Extract the (x, y) coordinate from the center of the cell holding the provided text.  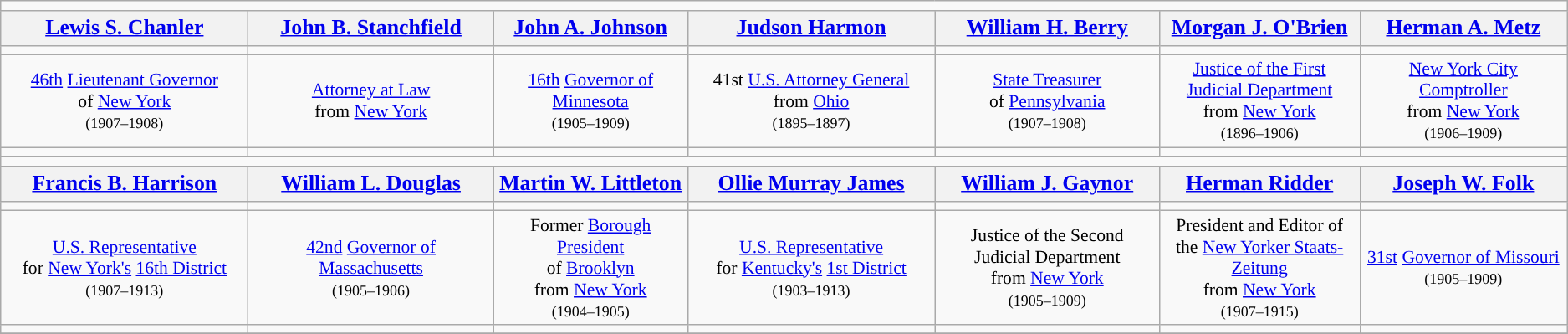
William J. Gaynor (1047, 184)
Attorney at Lawfrom New York (371, 101)
Judson Harmon (811, 28)
Lewis S. Chanler (125, 28)
U.S. Representativefor New York's 16th District(1907–1913) (125, 268)
Justice of the FirstJudicial Departmentfrom New York(1896–1906) (1259, 101)
New York City Comptrollerfrom New York(1906–1909) (1463, 101)
Ollie Murray James (811, 184)
46th Lieutenant Governorof New York(1907–1908) (125, 101)
John A. Johnson (590, 28)
Justice of the SecondJudicial Departmentfrom New York(1905–1909) (1047, 268)
Herman Ridder (1259, 184)
41st U.S. Attorney Generalfrom Ohio(1895–1897) (811, 101)
16th Governor of Minnesota(1905–1909) (590, 101)
U.S. Representativefor Kentucky's 1st District(1903–1913) (811, 268)
Morgan J. O'Brien (1259, 28)
Joseph W. Folk (1463, 184)
William L. Douglas (371, 184)
State Treasurerof Pennsylvania(1907–1908) (1047, 101)
Martin W. Littleton (590, 184)
Former Borough Presidentof Brooklynfrom New York(1904–1905) (590, 268)
President and Editor ofthe New Yorker Staats-Zeitungfrom New York(1907–1915) (1259, 268)
31st Governor of Missouri(1905–1909) (1463, 268)
John B. Stanchfield (371, 28)
William H. Berry (1047, 28)
42nd Governor of Massachusetts(1905–1906) (371, 268)
Herman A. Metz (1463, 28)
Francis B. Harrison (125, 184)
